Output the (x, y) coordinate of the center of the cell containing the given text.  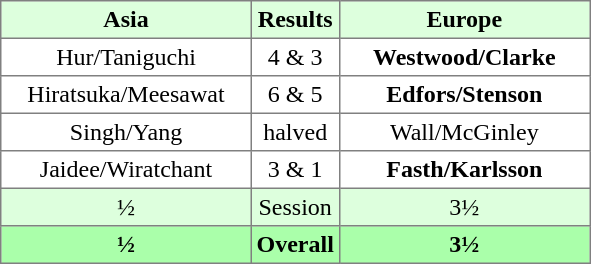
Europe (464, 20)
6 & 5 (295, 95)
Hur/Taniguchi (126, 57)
3 & 1 (295, 170)
Edfors/Stenson (464, 95)
Singh/Yang (126, 132)
Westwood/Clarke (464, 57)
halved (295, 132)
Jaidee/Wiratchant (126, 170)
Wall/McGinley (464, 132)
Results (295, 20)
4 & 3 (295, 57)
Session (295, 207)
Fasth/Karlsson (464, 170)
Asia (126, 20)
Hiratsuka/Meesawat (126, 95)
Overall (295, 245)
